Detect which cell encompasses the target text, then output its [x, y] center coordinate. 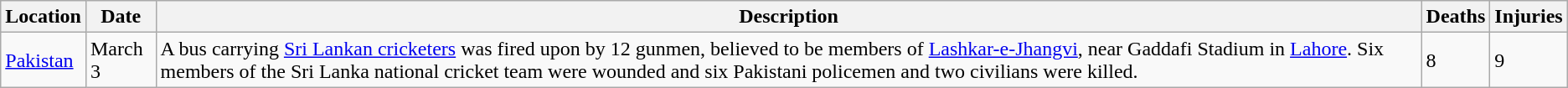
Deaths [1456, 17]
Description [789, 17]
March 3 [121, 60]
9 [1529, 60]
Date [121, 17]
Injuries [1529, 17]
8 [1456, 60]
Location [44, 17]
Pakistan [44, 60]
